Determine the [X, Y] coordinate at the center of the cell enclosing the given text.  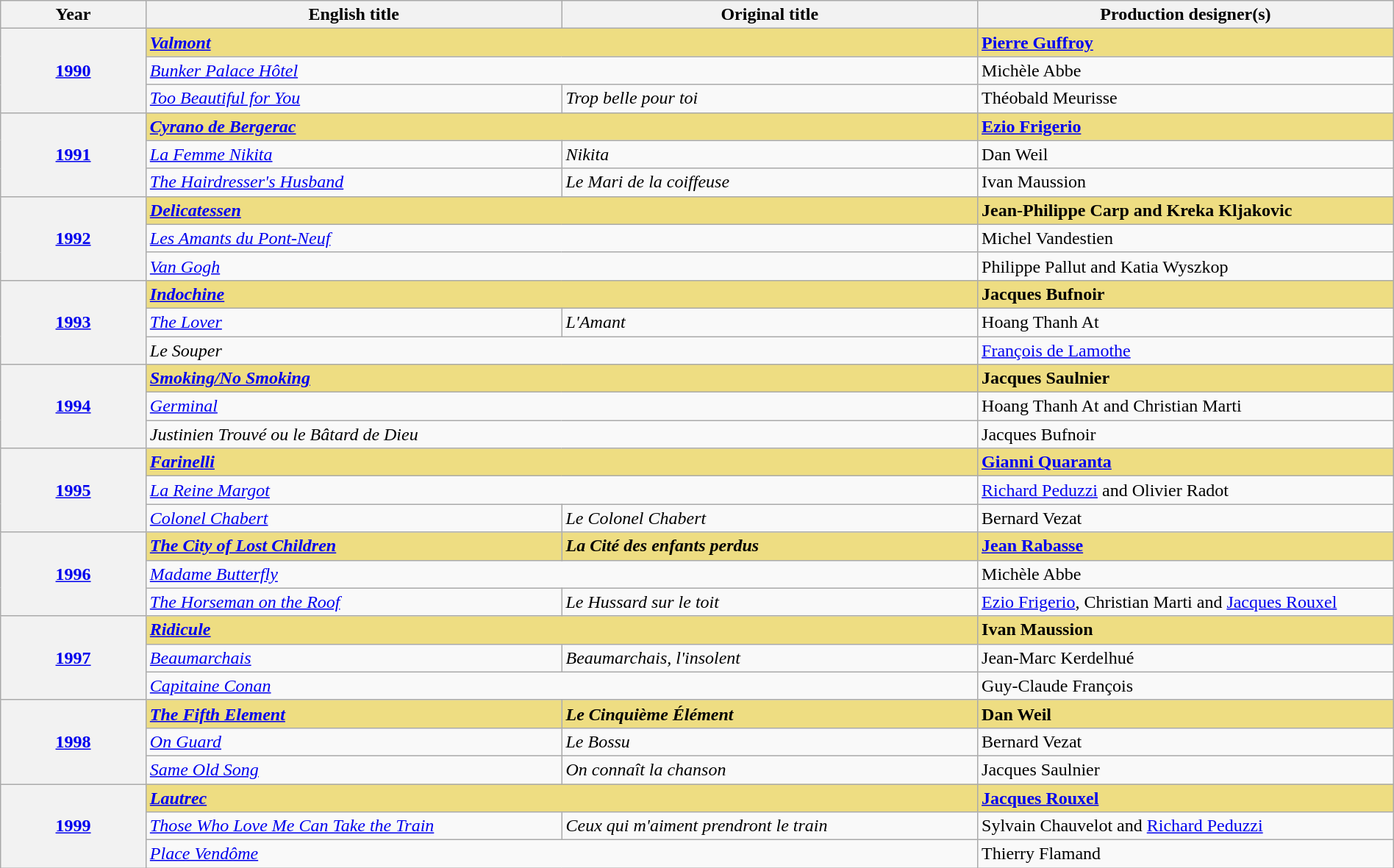
1996 [74, 574]
Year [74, 15]
1998 [74, 742]
English title [354, 15]
Trop belle pour toi [770, 98]
1992 [74, 238]
Lautrec [562, 797]
The Fifth Element [354, 714]
Jacques Rouxel [1186, 797]
Jean-Marc Kerdelhué [1186, 658]
Cyrano de Bergerac [562, 126]
Philippe Pallut and Katia Wyszkop [1186, 266]
Those Who Love Me Can Take the Train [354, 826]
The Hairdresser's Husband [354, 182]
The City of Lost Children [354, 546]
Thierry Flamand [1186, 854]
The Horseman on the Roof [354, 602]
Bunker Palace Hôtel [562, 71]
Madame Butterfly [562, 574]
Same Old Song [354, 770]
Indochine [562, 294]
Théobald Meurisse [1186, 98]
La Femme Nikita [354, 154]
Pierre Guffroy [1186, 43]
1995 [74, 490]
Ezio Frigerio [1186, 126]
Delicatessen [562, 210]
Production designer(s) [1186, 15]
Richard Peduzzi and Olivier Radot [1186, 490]
1997 [74, 658]
Sylvain Chauvelot and Richard Peduzzi [1186, 826]
Le Colonel Chabert [770, 518]
1999 [74, 825]
Place Vendôme [562, 854]
Guy-Claude François [1186, 686]
1990 [74, 71]
Le Cinquième Élément [770, 714]
Ezio Frigerio, Christian Marti and Jacques Rouxel [1186, 602]
Van Gogh [562, 266]
Farinelli [562, 462]
Valmont [562, 43]
1993 [74, 322]
Germinal [562, 406]
Michel Vandestien [1186, 238]
Hoang Thanh At [1186, 322]
Hoang Thanh At and Christian Marti [1186, 406]
1991 [74, 154]
Nikita [770, 154]
Le Souper [562, 351]
Jean Rabasse [1186, 546]
Justinien Trouvé ou le Bâtard de Dieu [562, 434]
Ridicule [562, 630]
La Cité des enfants perdus [770, 546]
1994 [74, 406]
The Lover [354, 322]
Original title [770, 15]
Ceux qui m'aiment prendront le train [770, 826]
Capitaine Conan [562, 686]
Beaumarchais, l'insolent [770, 658]
Smoking/No Smoking [562, 379]
L'Amant [770, 322]
Le Mari de la coiffeuse [770, 182]
Colonel Chabert [354, 518]
On Guard [354, 742]
Beaumarchais [354, 658]
On connaît la chanson [770, 770]
Le Bossu [770, 742]
Too Beautiful for You [354, 98]
La Reine Margot [562, 490]
Jean-Philippe Carp and Kreka Kljakovic [1186, 210]
Les Amants du Pont-Neuf [562, 238]
François de Lamothe [1186, 351]
Le Hussard sur le toit [770, 602]
Gianni Quaranta [1186, 462]
